Find where the given text appears and provide that cell's center as (X, Y) coordinate. 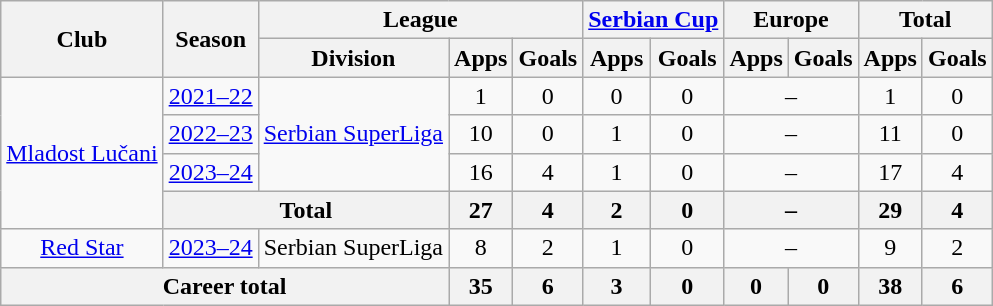
9 (890, 248)
Mladost Lučani (82, 153)
38 (890, 286)
Serbian Cup (654, 20)
Division (353, 58)
Season (210, 39)
Club (82, 39)
Career total (225, 286)
3 (617, 286)
17 (890, 172)
29 (890, 210)
16 (481, 172)
11 (890, 134)
27 (481, 210)
2021–22 (210, 96)
League (420, 20)
Red Star (82, 248)
2022–23 (210, 134)
10 (481, 134)
8 (481, 248)
Europe (791, 20)
35 (481, 286)
